Determine the (x, y) coordinate at the center of the cell enclosing the given text.  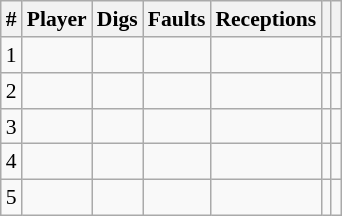
4 (12, 162)
Digs (118, 19)
1 (12, 55)
Player (57, 19)
3 (12, 126)
2 (12, 91)
Receptions (266, 19)
Faults (177, 19)
# (12, 19)
5 (12, 197)
